Detect which cell encompasses the target text, then output its (X, Y) center coordinate. 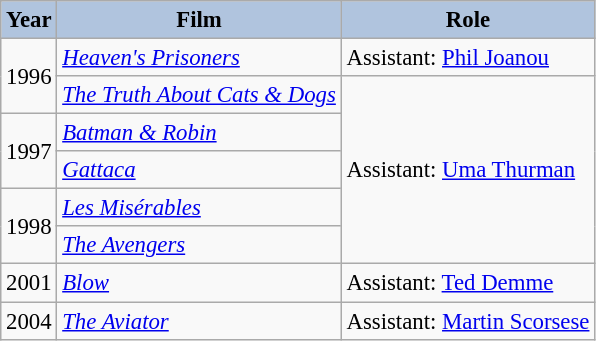
Gattaca (199, 170)
Batman & Robin (199, 133)
Film (199, 20)
Assistant: Martin Scorsese (468, 321)
The Avengers (199, 245)
Assistant: Uma Thurman (468, 170)
1998 (29, 226)
2001 (29, 283)
2004 (29, 321)
Blow (199, 283)
Assistant: Phil Joanou (468, 58)
Les Misérables (199, 208)
Heaven's Prisoners (199, 58)
Year (29, 20)
The Truth About Cats & Dogs (199, 95)
1996 (29, 76)
Role (468, 20)
The Aviator (199, 321)
Assistant: Ted Demme (468, 283)
1997 (29, 152)
